Return the (x, y) coordinate for the center point of the cell that contains the specified text.  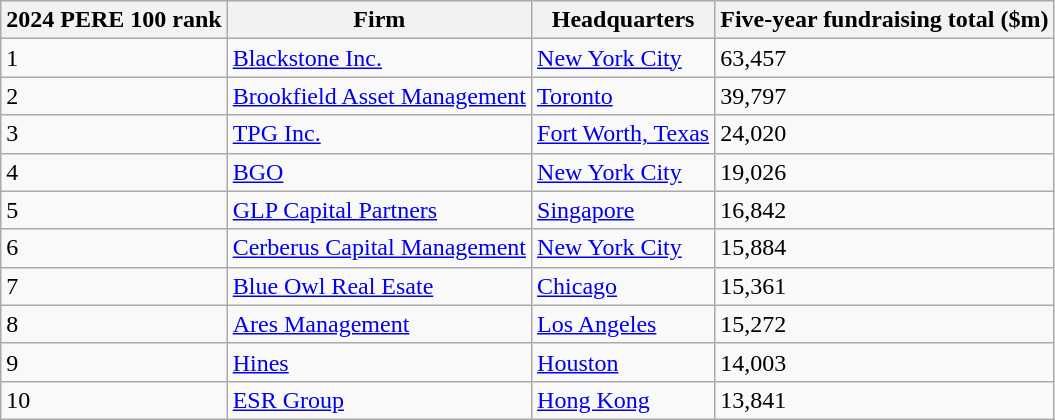
GLP Capital Partners (379, 210)
Houston (624, 362)
TPG Inc. (379, 134)
Headquarters (624, 20)
13,841 (884, 400)
9 (114, 362)
14,003 (884, 362)
16,842 (884, 210)
Fort Worth, Texas (624, 134)
15,884 (884, 248)
4 (114, 172)
Toronto (624, 96)
Five-year fundraising total ($m) (884, 20)
63,457 (884, 58)
24,020 (884, 134)
1 (114, 58)
10 (114, 400)
5 (114, 210)
Firm (379, 20)
Singapore (624, 210)
2 (114, 96)
Blue Owl Real Esate (379, 286)
Chicago (624, 286)
Hong Kong (624, 400)
19,026 (884, 172)
39,797 (884, 96)
Hines (379, 362)
ESR Group (379, 400)
3 (114, 134)
15,272 (884, 324)
BGO (379, 172)
6 (114, 248)
Los Angeles (624, 324)
Brookfield Asset Management (379, 96)
Ares Management (379, 324)
15,361 (884, 286)
Cerberus Capital Management (379, 248)
7 (114, 286)
2024 PERE 100 rank (114, 20)
8 (114, 324)
Blackstone Inc. (379, 58)
